Detect which cell encompasses the target text, then output its [x, y] center coordinate. 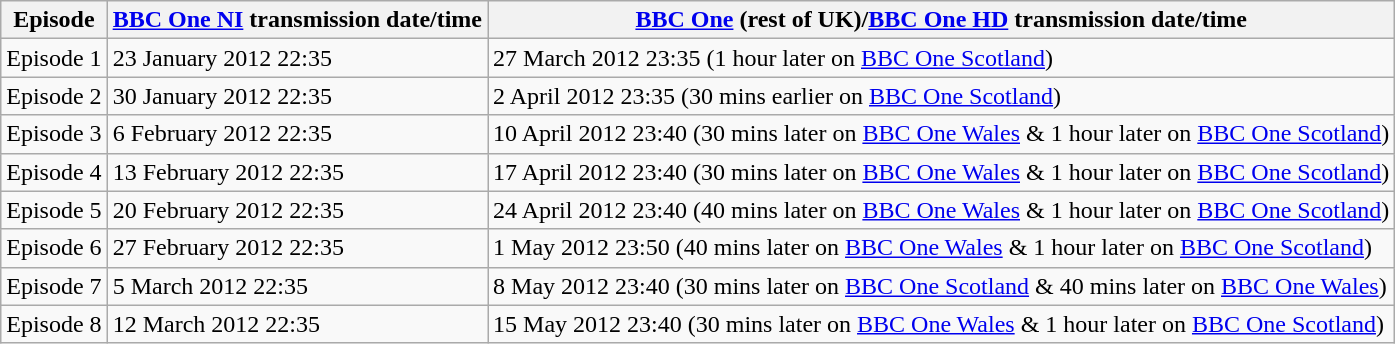
BBC One (rest of UK)/BBC One HD transmission date/time [942, 20]
17 April 2012 23:40 (30 mins later on BBC One Wales & 1 hour later on BBC One Scotland) [942, 172]
Episode 2 [54, 96]
BBC One NI transmission date/time [297, 20]
Episode 4 [54, 172]
30 January 2012 22:35 [297, 96]
27 March 2012 23:35 (1 hour later on BBC One Scotland) [942, 58]
Episode 1 [54, 58]
13 February 2012 22:35 [297, 172]
24 April 2012 23:40 (40 mins later on BBC One Wales & 1 hour later on BBC One Scotland) [942, 210]
2 April 2012 23:35 (30 mins earlier on BBC One Scotland) [942, 96]
Episode 6 [54, 248]
Episode [54, 20]
8 May 2012 23:40 (30 mins later on BBC One Scotland & 40 mins later on BBC One Wales) [942, 286]
5 March 2012 22:35 [297, 286]
Episode 8 [54, 324]
20 February 2012 22:35 [297, 210]
12 March 2012 22:35 [297, 324]
Episode 5 [54, 210]
10 April 2012 23:40 (30 mins later on BBC One Wales & 1 hour later on BBC One Scotland) [942, 134]
6 February 2012 22:35 [297, 134]
Episode 7 [54, 286]
1 May 2012 23:50 (40 mins later on BBC One Wales & 1 hour later on BBC One Scotland) [942, 248]
Episode 3 [54, 134]
23 January 2012 22:35 [297, 58]
27 February 2012 22:35 [297, 248]
15 May 2012 23:40 (30 mins later on BBC One Wales & 1 hour later on BBC One Scotland) [942, 324]
